Output the (X, Y) coordinate of the center of the cell containing the given text.  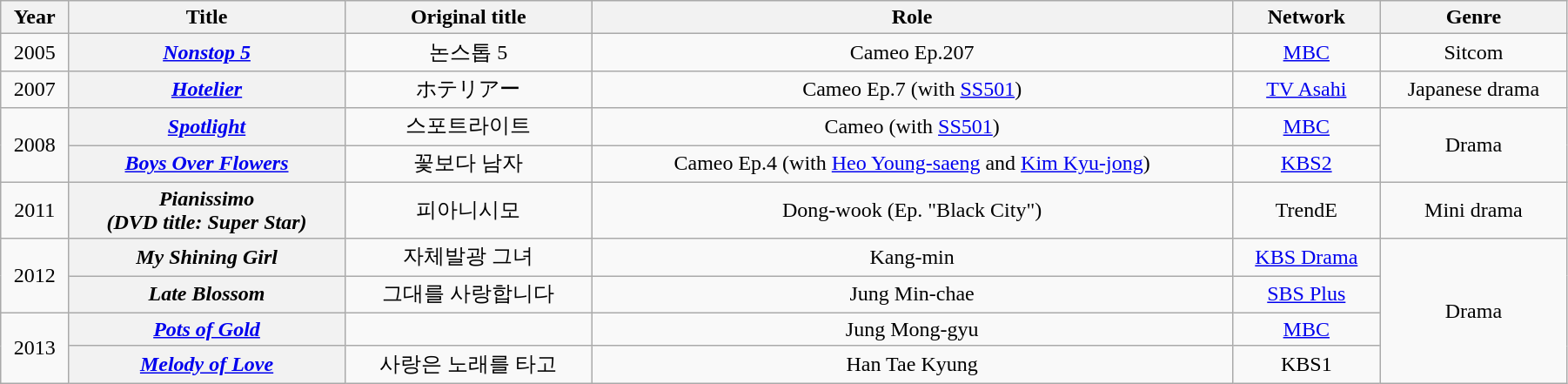
Pianissimo (DVD title: Super Star) (207, 211)
스포트라이트 (468, 127)
KBS Drama (1306, 258)
Cameo Ep.207 (912, 52)
Jung Mong-gyu (912, 329)
Jung Min-chae (912, 294)
Sitcom (1473, 52)
Pots of Gold (207, 329)
Mini drama (1473, 211)
Role (912, 17)
KBS2 (1306, 164)
My Shining Girl (207, 258)
자체발광 그녀 (468, 258)
ホテリアー (468, 89)
Original title (468, 17)
Han Tae Kyung (912, 364)
Late Blossom (207, 294)
Melody of Love (207, 364)
2008 (35, 145)
꽃보다 남자 (468, 164)
Hotelier (207, 89)
2005 (35, 52)
Cameo (with SS501) (912, 127)
논스톱 5 (468, 52)
Kang-min (912, 258)
Cameo Ep.4 (with Heo Young-saeng and Kim Kyu-jong) (912, 164)
TV Asahi (1306, 89)
Title (207, 17)
Boys Over Flowers (207, 164)
KBS1 (1306, 364)
2013 (35, 348)
피아니시모 (468, 211)
2011 (35, 211)
Nonstop 5 (207, 52)
2012 (35, 275)
Genre (1473, 17)
그대를 사랑합니다 (468, 294)
Cameo Ep.7 (with SS501) (912, 89)
TrendE (1306, 211)
Japanese drama (1473, 89)
Spotlight (207, 127)
Network (1306, 17)
Dong-wook (Ep. "Black City") (912, 211)
Year (35, 17)
SBS Plus (1306, 294)
사랑은 노래를 타고 (468, 364)
2007 (35, 89)
